Capture the cell that displays the provided text and extract its (X, Y) central coordinate. 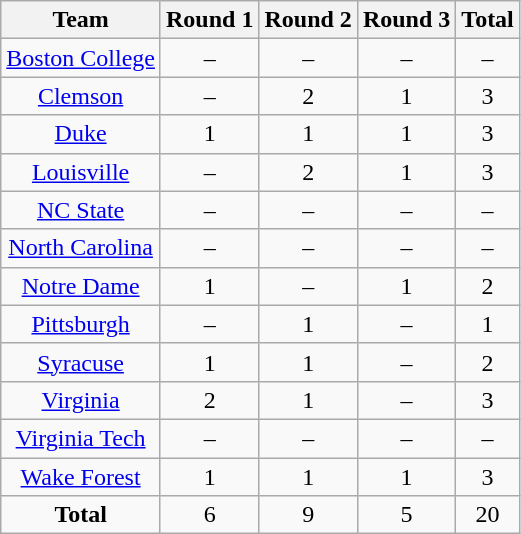
5 (406, 515)
Round 3 (406, 20)
Louisville (81, 172)
Virginia Tech (81, 438)
Wake Forest (81, 477)
Pittsburgh (81, 324)
Team (81, 20)
Syracuse (81, 362)
9 (308, 515)
Boston College (81, 58)
NC State (81, 210)
North Carolina (81, 248)
Round 1 (209, 20)
Notre Dame (81, 286)
Round 2 (308, 20)
6 (209, 515)
Duke (81, 134)
Clemson (81, 96)
20 (488, 515)
Virginia (81, 400)
